Identify which cell holds the provided text, then report its (X, Y) central coordinate. 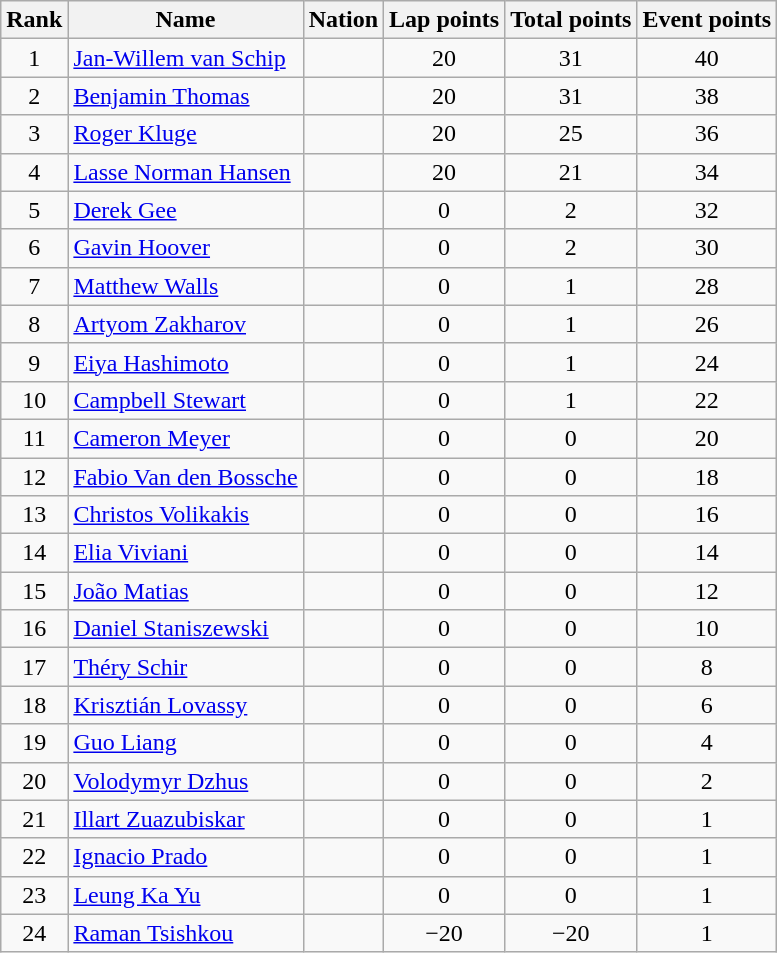
36 (707, 134)
25 (571, 134)
34 (707, 172)
Rank (34, 20)
Name (186, 20)
Lap points (444, 20)
19 (34, 743)
Cameron Meyer (186, 438)
Lasse Norman Hansen (186, 172)
30 (707, 248)
Raman Tsishkou (186, 933)
Krisztián Lovassy (186, 705)
Gavin Hoover (186, 248)
23 (34, 895)
3 (34, 134)
38 (707, 96)
Derek Gee (186, 210)
Eiya Hashimoto (186, 362)
13 (34, 515)
Artyom Zakharov (186, 324)
5 (34, 210)
17 (34, 667)
15 (34, 591)
Roger Kluge (186, 134)
40 (707, 58)
7 (34, 286)
Nation (343, 20)
Event points (707, 20)
João Matias (186, 591)
Illart Zuazubiskar (186, 819)
9 (34, 362)
26 (707, 324)
Christos Volikakis (186, 515)
32 (707, 210)
Ignacio Prado (186, 857)
Benjamin Thomas (186, 96)
Volodymyr Dzhus (186, 781)
Daniel Staniszewski (186, 629)
28 (707, 286)
Elia Viviani (186, 553)
Leung Ka Yu (186, 895)
Matthew Walls (186, 286)
11 (34, 438)
Total points (571, 20)
Jan-Willem van Schip (186, 58)
Fabio Van den Bossche (186, 477)
Guo Liang (186, 743)
Théry Schir (186, 667)
Campbell Stewart (186, 400)
